Return the [x, y] coordinate for the center point of the cell that contains the specified text.  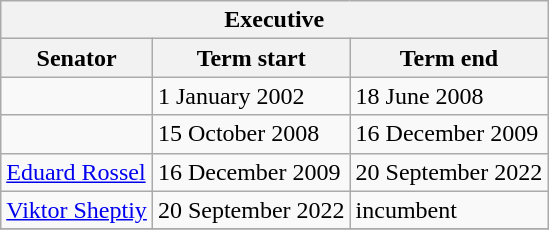
Term end [449, 58]
Eduard Rossel [77, 172]
1 January 2002 [251, 96]
Term start [251, 58]
18 June 2008 [449, 96]
15 October 2008 [251, 134]
Senator [77, 58]
Executive [274, 20]
incumbent [449, 210]
Viktor Sheptiy [77, 210]
